Pinpoint the cell where the given text exists, returning its [x, y] midpoint coordinate. 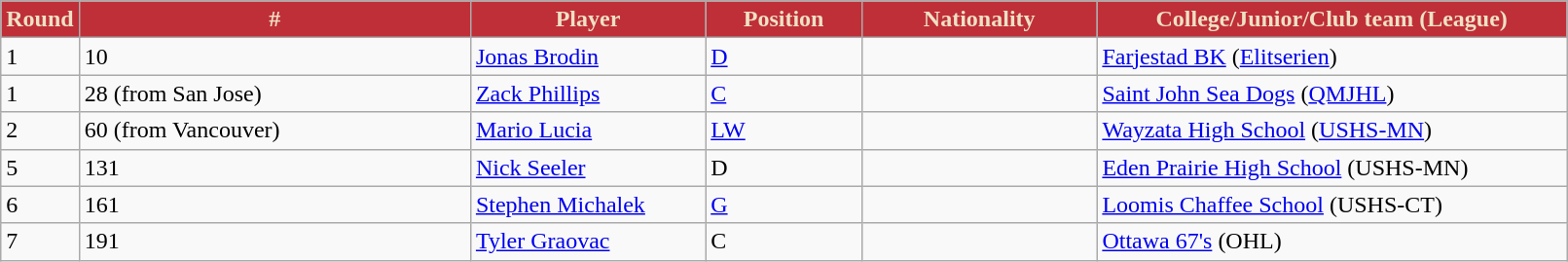
# [274, 19]
Round [40, 19]
Farjestad BK (Elitserien) [1331, 56]
7 [40, 242]
Mario Lucia [588, 131]
Ottawa 67's (OHL) [1331, 242]
Stephen Michalek [588, 205]
Eden Prairie High School (USHS-MN) [1331, 168]
LW [784, 131]
Position [784, 19]
Nationality [979, 19]
10 [274, 56]
191 [274, 242]
Jonas Brodin [588, 56]
G [784, 205]
College/Junior/Club team (League) [1331, 19]
Wayzata High School (USHS-MN) [1331, 131]
Player [588, 19]
2 [40, 131]
Loomis Chaffee School (USHS-CT) [1331, 205]
6 [40, 205]
161 [274, 205]
Saint John Sea Dogs (QMJHL) [1331, 94]
Zack Phillips [588, 94]
5 [40, 168]
Nick Seeler [588, 168]
28 (from San Jose) [274, 94]
60 (from Vancouver) [274, 131]
Tyler Graovac [588, 242]
131 [274, 168]
